Pinpoint the cell where the given text exists, returning its [X, Y] midpoint coordinate. 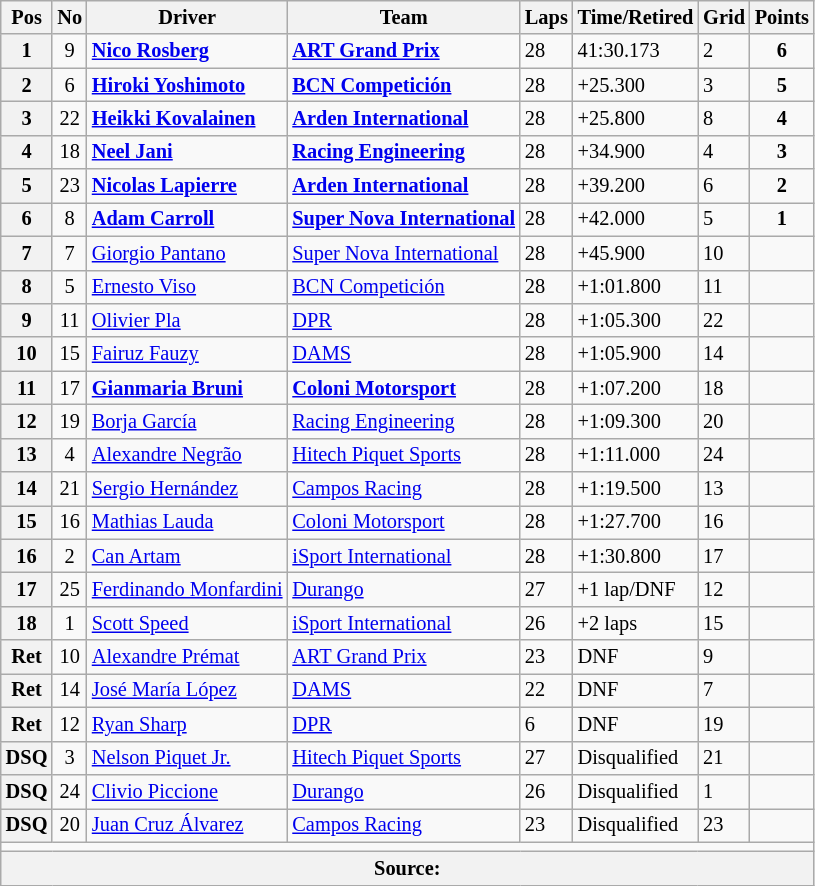
Olivier Pla [188, 320]
Ernesto Viso [188, 287]
+1:27.700 [636, 522]
+1:30.800 [636, 556]
Juan Cruz Álvarez [188, 825]
+1:05.900 [636, 354]
Pos [27, 17]
+39.200 [636, 186]
+42.000 [636, 219]
Adam Carroll [188, 219]
25 [70, 589]
Time/Retired [636, 17]
Borja García [188, 421]
Nicolas Lapierre [188, 186]
+2 laps [636, 623]
Fairuz Fauzy [188, 354]
Nelson Piquet Jr. [188, 758]
Driver [188, 17]
+1:05.300 [636, 320]
+1:11.000 [636, 455]
Nico Rosberg [188, 51]
Can Artam [188, 556]
+45.900 [636, 253]
José María López [188, 690]
Source: [408, 868]
Sergio Hernández [188, 489]
+1:07.200 [636, 388]
+25.300 [636, 85]
Ryan Sharp [188, 724]
+1:19.500 [636, 489]
Scott Speed [188, 623]
+25.800 [636, 118]
No [70, 17]
Alexandre Prémat [188, 657]
Alexandre Negrão [188, 455]
41:30.173 [636, 51]
Neel Jani [188, 152]
+1:09.300 [636, 421]
+1 lap/DNF [636, 589]
Points [782, 17]
Giorgio Pantano [188, 253]
Gianmaria Bruni [188, 388]
+34.900 [636, 152]
Grid [724, 17]
Laps [546, 17]
Hiroki Yoshimoto [188, 85]
Heikki Kovalainen [188, 118]
Ferdinando Monfardini [188, 589]
+1:01.800 [636, 287]
Clivio Piccione [188, 791]
Mathias Lauda [188, 522]
Team [403, 17]
